Detect which cell encompasses the target text, then output its [X, Y] center coordinate. 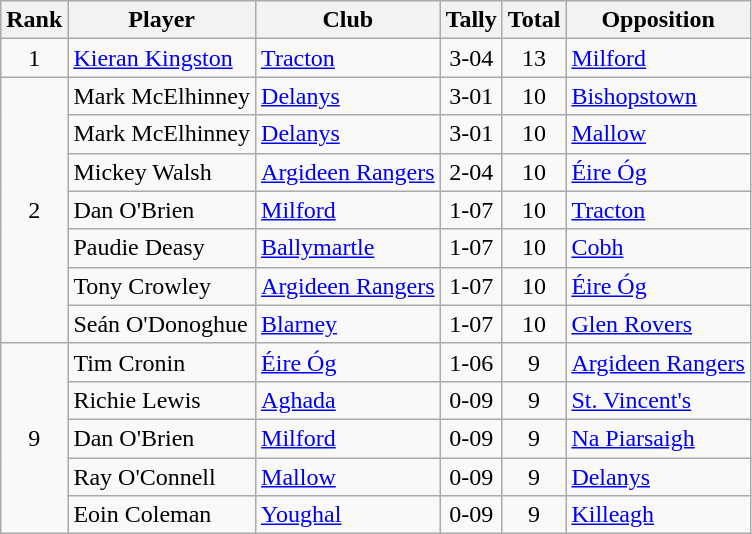
2 [34, 210]
Eoin Coleman [162, 515]
Tally [471, 20]
Na Piarsaigh [658, 438]
Paudie Deasy [162, 248]
2-04 [471, 172]
13 [534, 58]
Ballymartle [348, 248]
Bishopstown [658, 96]
Kieran Kingston [162, 58]
Youghal [348, 515]
Opposition [658, 20]
Cobh [658, 248]
1 [34, 58]
Glen Rovers [658, 324]
3-04 [471, 58]
Rank [34, 20]
St. Vincent's [658, 400]
Club [348, 20]
Blarney [348, 324]
Tim Cronin [162, 362]
Seán O'Donoghue [162, 324]
Total [534, 20]
Player [162, 20]
1-06 [471, 362]
Mickey Walsh [162, 172]
Richie Lewis [162, 400]
Aghada [348, 400]
Ray O'Connell [162, 477]
Tony Crowley [162, 286]
Killeagh [658, 515]
